Identify which cell holds the provided text, then report its [x, y] central coordinate. 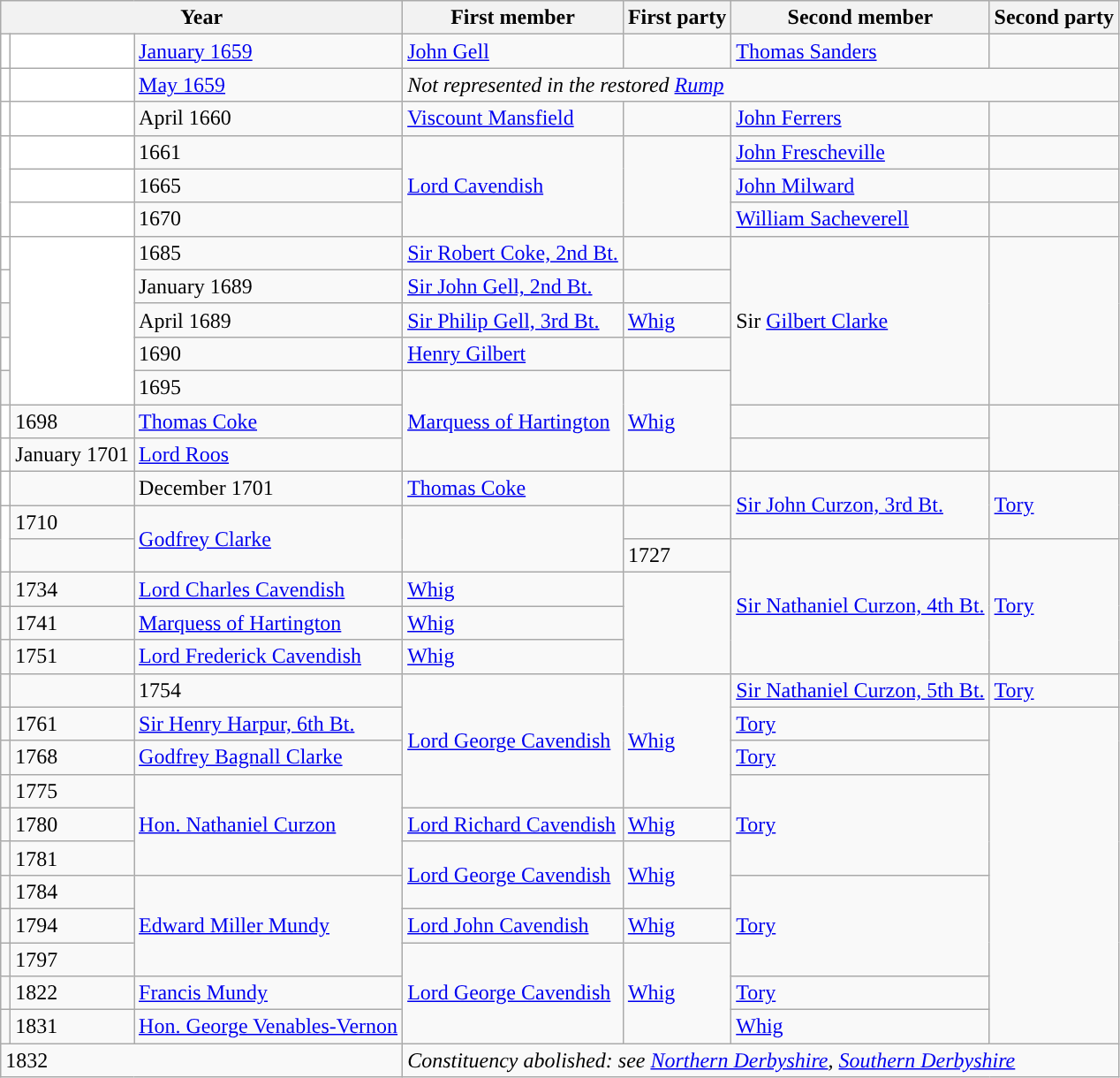
First member [513, 18]
May 1659 [269, 85]
Sir Philip Gell, 3rd Bt. [513, 320]
April 1660 [269, 118]
Godfrey Bagnall Clarke [269, 757]
1690 [269, 353]
Sir John Gell, 2nd Bt. [513, 286]
John Frescheville [860, 152]
Francis Mundy [269, 993]
1754 [269, 690]
Second party [1054, 18]
Edward Miller Mundy [269, 925]
Sir Nathaniel Curzon, 5th Bt. [860, 690]
1784 [72, 892]
Sir Robert Coke, 2nd Bt. [513, 253]
1741 [72, 623]
January 1689 [269, 286]
Sir Nathaniel Curzon, 4th Bt. [860, 606]
Lord Cavendish [513, 186]
1685 [269, 253]
1710 [72, 522]
Year [201, 18]
1734 [72, 589]
1661 [269, 152]
William Sacheverell [860, 219]
Henry Gilbert [513, 353]
Lord Roos [269, 455]
Hon. Nathaniel Curzon [269, 824]
1665 [269, 186]
1727 [677, 556]
Thomas Sanders [860, 51]
1768 [72, 757]
Not represented in the restored Rump [761, 85]
Lord Charles Cavendish [269, 589]
Sir Henry Harpur, 6th Bt. [269, 724]
January 1659 [269, 51]
Second member [860, 18]
Hon. George Venables-Vernon [269, 1027]
1775 [72, 791]
1797 [72, 959]
December 1701 [269, 489]
1832 [201, 1060]
John Milward [860, 186]
Lord Frederick Cavendish [269, 657]
1831 [72, 1027]
1695 [269, 387]
April 1689 [269, 320]
1822 [72, 993]
Sir John Curzon, 3rd Bt. [860, 505]
Constituency abolished: see Northern Derbyshire, Southern Derbyshire [761, 1060]
1751 [72, 657]
Sir Gilbert Clarke [860, 320]
1781 [72, 858]
Lord John Cavendish [513, 925]
Godfrey Clarke [269, 539]
First party [677, 18]
Viscount Mansfield [513, 118]
John Gell [513, 51]
January 1701 [72, 455]
1761 [72, 724]
1698 [72, 421]
John Ferrers [860, 118]
1794 [72, 925]
Lord Richard Cavendish [513, 824]
1780 [72, 824]
1670 [269, 219]
